Capture the cell that displays the provided text and extract its [X, Y] central coordinate. 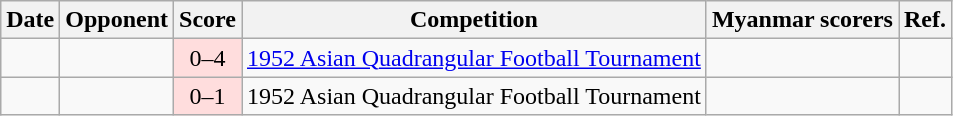
Competition [474, 20]
0–4 [208, 58]
Score [208, 20]
Opponent [117, 20]
Date [30, 20]
Ref. [924, 20]
Myanmar scorers [802, 20]
0–1 [208, 96]
